Determine the (X, Y) coordinate at the center of the cell enclosing the given text.  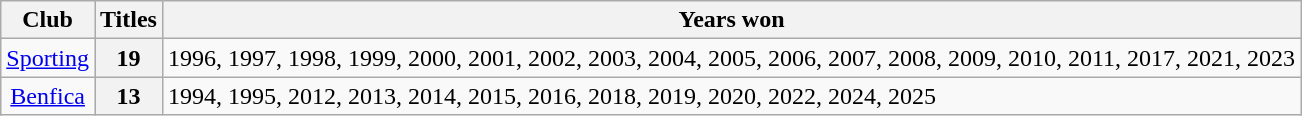
Years won (731, 20)
13 (128, 96)
Sporting (48, 58)
Titles (128, 20)
1996, 1997, 1998, 1999, 2000, 2001, 2002, 2003, 2004, 2005, 2006, 2007, 2008, 2009, 2010, 2011, 2017, 2021, 2023 (731, 58)
1994, 1995, 2012, 2013, 2014, 2015, 2016, 2018, 2019, 2020, 2022, 2024, 2025 (731, 96)
19 (128, 58)
Club (48, 20)
Benfica (48, 96)
